Capture the cell that displays the provided text and extract its [X, Y] central coordinate. 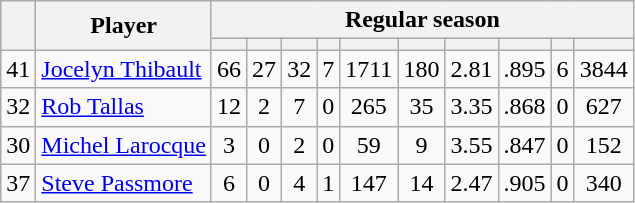
627 [604, 107]
9 [422, 145]
14 [422, 183]
.868 [524, 107]
4 [300, 183]
37 [18, 183]
30 [18, 145]
152 [604, 145]
2.47 [472, 183]
35 [422, 107]
Jocelyn Thibault [124, 69]
41 [18, 69]
.905 [524, 183]
.847 [524, 145]
Michel Larocque [124, 145]
1 [328, 183]
265 [369, 107]
340 [604, 183]
Rob Tallas [124, 107]
27 [264, 69]
3 [228, 145]
Steve Passmore [124, 183]
3.35 [472, 107]
180 [422, 69]
66 [228, 69]
12 [228, 107]
59 [369, 145]
3844 [604, 69]
1711 [369, 69]
Regular season [422, 20]
2.81 [472, 69]
Player [124, 26]
147 [369, 183]
3.55 [472, 145]
.895 [524, 69]
